For the text-containing cell, return its midpoint in (x, y) coordinate format. 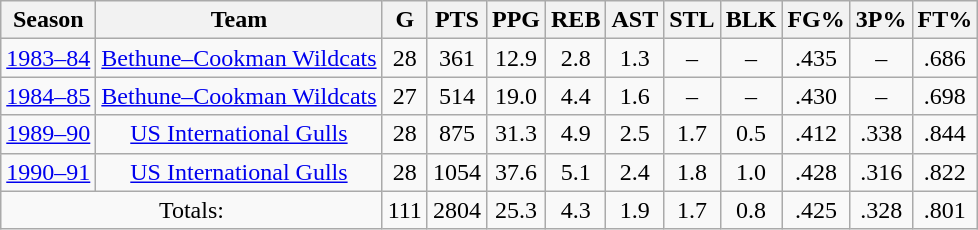
31.3 (516, 134)
4.9 (576, 134)
0.8 (751, 210)
.316 (881, 172)
37.6 (516, 172)
FG% (816, 20)
.328 (881, 210)
514 (456, 96)
1.6 (635, 96)
G (404, 20)
FT% (945, 20)
.412 (816, 134)
.425 (816, 210)
.428 (816, 172)
1054 (456, 172)
Team (239, 20)
AST (635, 20)
2.5 (635, 134)
1989–90 (48, 134)
.435 (816, 58)
1.3 (635, 58)
Season (48, 20)
.801 (945, 210)
2.8 (576, 58)
19.0 (516, 96)
1983–84 (48, 58)
875 (456, 134)
1990–91 (48, 172)
.430 (816, 96)
.822 (945, 172)
12.9 (516, 58)
2804 (456, 210)
PPG (516, 20)
1.9 (635, 210)
.686 (945, 58)
2.4 (635, 172)
PTS (456, 20)
.338 (881, 134)
.698 (945, 96)
5.1 (576, 172)
REB (576, 20)
0.5 (751, 134)
25.3 (516, 210)
BLK (751, 20)
Totals: (192, 210)
.844 (945, 134)
4.4 (576, 96)
111 (404, 210)
1984–85 (48, 96)
1.8 (692, 172)
4.3 (576, 210)
27 (404, 96)
1.0 (751, 172)
361 (456, 58)
3P% (881, 20)
STL (692, 20)
